Pinpoint the cell where the given text exists, returning its (x, y) midpoint coordinate. 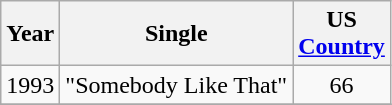
"Somebody Like That" (176, 85)
Single (176, 34)
USCountry (342, 34)
66 (342, 85)
Year (30, 34)
1993 (30, 85)
